Provide the (x, y) coordinate of the cell's center where the given text is located.  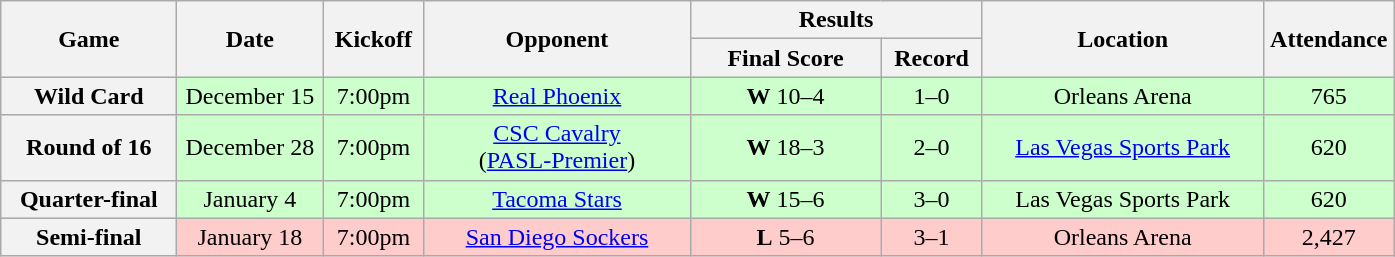
Location (1122, 39)
Final Score (786, 58)
3–0 (932, 199)
3–1 (932, 237)
765 (1328, 96)
2,427 (1328, 237)
Game (89, 39)
W 10–4 (786, 96)
Round of 16 (89, 148)
December 15 (250, 96)
Quarter-final (89, 199)
Attendance (1328, 39)
Date (250, 39)
Semi-final (89, 237)
W 18–3 (786, 148)
CSC Cavalry(PASL-Premier) (557, 148)
Real Phoenix (557, 96)
Tacoma Stars (557, 199)
Kickoff (374, 39)
Record (932, 58)
January 4 (250, 199)
December 28 (250, 148)
San Diego Sockers (557, 237)
W 15–6 (786, 199)
Results (836, 20)
2–0 (932, 148)
Wild Card (89, 96)
January 18 (250, 237)
1–0 (932, 96)
Opponent (557, 39)
L 5–6 (786, 237)
